For the text-containing cell, return its midpoint in [X, Y] coordinate format. 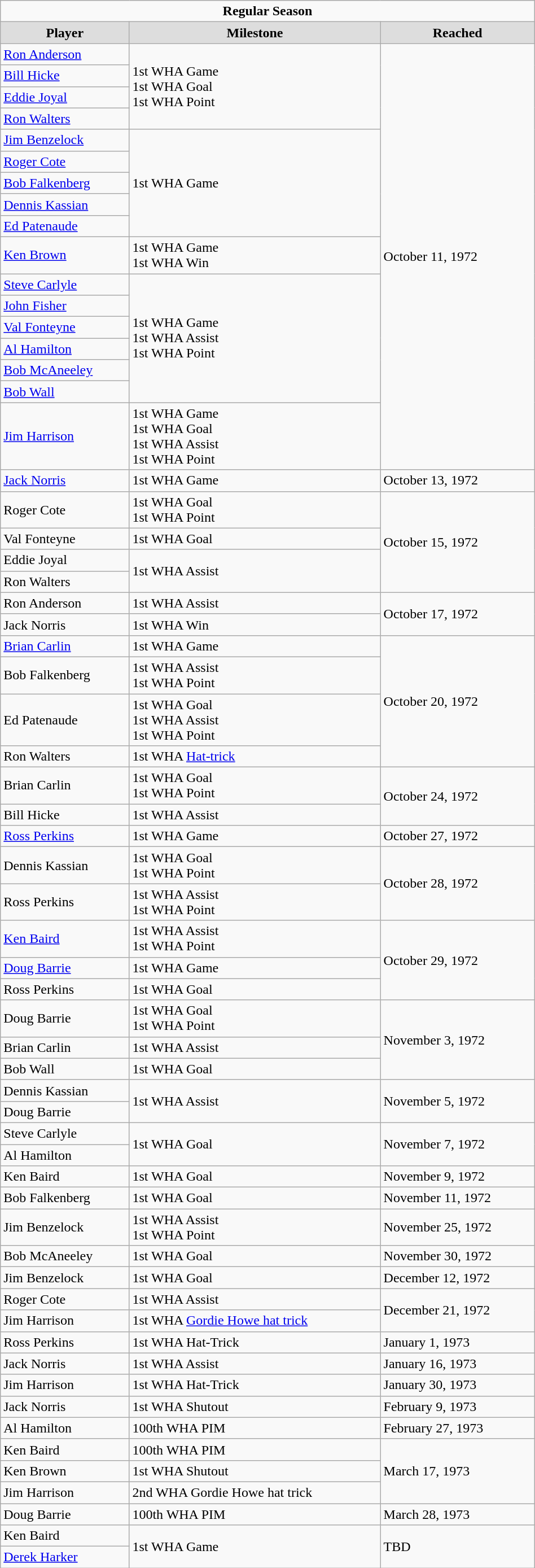
February 9, 1973 [457, 1407]
1st WHA Game1st WHA Win [255, 255]
1st WHA Hat-trick [255, 757]
October 28, 1972 [457, 884]
November 7, 1972 [457, 1144]
November 5, 1972 [457, 1101]
December 21, 1972 [457, 1310]
November 25, 1972 [457, 1228]
Milestone [255, 33]
Regular Season [267, 11]
1st WHA Game1st WHA Goal1st WHA Point [255, 86]
October 29, 1972 [457, 960]
October 20, 1972 [457, 701]
November 11, 1972 [457, 1198]
1st WHA Goal1st WHA Assist1st WHA Point [255, 719]
March 28, 1973 [457, 1514]
November 9, 1972 [457, 1177]
TBD [457, 1547]
Player [65, 33]
February 27, 1973 [457, 1428]
January 1, 1973 [457, 1342]
Reached [457, 33]
January 16, 1973 [457, 1364]
October 11, 1972 [457, 256]
1st WHA Win [255, 624]
October 27, 1972 [457, 836]
John Fisher [65, 306]
October 17, 1972 [457, 614]
2nd WHA Gordie Howe hat trick [255, 1492]
October 15, 1972 [457, 542]
1st WHA Gordie Howe hat trick [255, 1321]
November 30, 1972 [457, 1256]
December 12, 1972 [457, 1278]
1st WHA Game1st WHA Goal1st WHA Assist1st WHA Point [255, 436]
Derek Harker [65, 1557]
1st WHA Game1st WHA Assist1st WHA Point [255, 338]
November 3, 1972 [457, 1040]
October 24, 1972 [457, 796]
March 17, 1973 [457, 1471]
October 13, 1972 [457, 481]
January 30, 1973 [457, 1385]
